From the cell containing the given text, extract its center point as (x, y) coordinate. 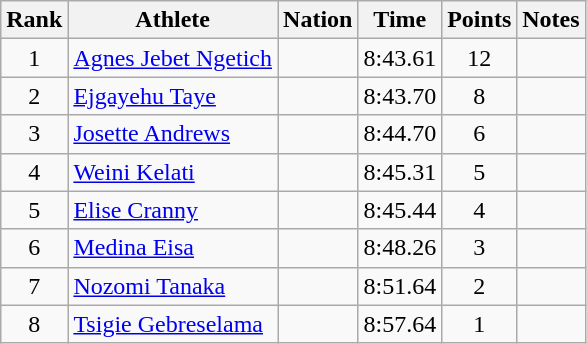
Athlete (173, 20)
Nation (318, 20)
8:45.44 (400, 210)
Josette Andrews (173, 134)
8:51.64 (400, 286)
8:57.64 (400, 324)
8:48.26 (400, 248)
Agnes Jebet Ngetich (173, 58)
Medina Eisa (173, 248)
Nozomi Tanaka (173, 286)
Notes (551, 20)
8:45.31 (400, 172)
Ejgayehu Taye (173, 96)
Weini Kelati (173, 172)
Time (400, 20)
8:44.70 (400, 134)
8:43.70 (400, 96)
7 (34, 286)
Elise Cranny (173, 210)
8:43.61 (400, 58)
Rank (34, 20)
Points (480, 20)
12 (480, 58)
Tsigie Gebreselama (173, 324)
